Capture the cell that displays the provided text and extract its [X, Y] central coordinate. 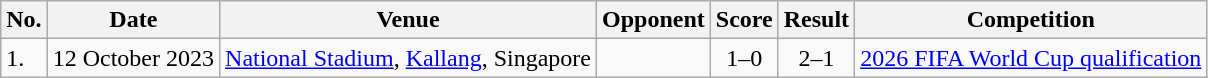
National Stadium, Kallang, Singapore [408, 58]
Venue [408, 20]
1. [24, 58]
Competition [1031, 20]
Score [744, 20]
Date [133, 20]
Opponent [654, 20]
1–0 [744, 58]
12 October 2023 [133, 58]
2–1 [816, 58]
No. [24, 20]
2026 FIFA World Cup qualification [1031, 58]
Result [816, 20]
